From the cell containing the given text, extract its center point as [x, y] coordinate. 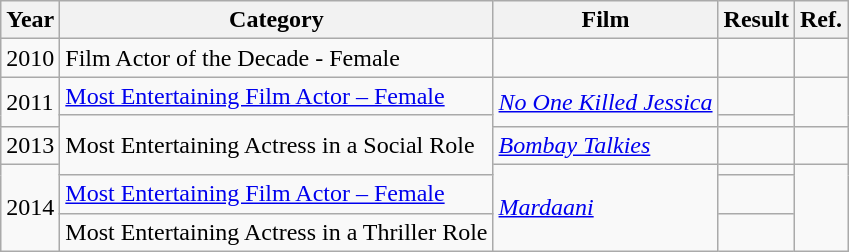
2011 [30, 102]
Film Actor of the Decade - Female [276, 58]
Bombay Talkies [606, 145]
Category [276, 20]
Result [756, 20]
Most Entertaining Actress in a Thriller Role [276, 232]
Year [30, 20]
2010 [30, 58]
No One Killed Jessica [606, 102]
Ref. [820, 20]
2014 [30, 208]
Film [606, 20]
Mardaani [606, 208]
2013 [30, 145]
Most Entertaining Actress in a Social Role [276, 145]
